Extract the (X, Y) coordinate from the center of the cell holding the provided text.  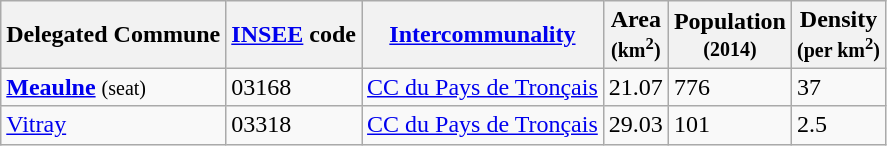
37 (838, 87)
Vitray (114, 125)
INSEE code (294, 34)
Meaulne (seat) (114, 87)
29.03 (636, 125)
03318 (294, 125)
21.07 (636, 87)
2.5 (838, 125)
03168 (294, 87)
Area(km2) (636, 34)
776 (730, 87)
Delegated Commune (114, 34)
Density(per km2) (838, 34)
Intercommunality (483, 34)
Population(2014) (730, 34)
101 (730, 125)
